Identify which cell holds the provided text, then report its [X, Y] central coordinate. 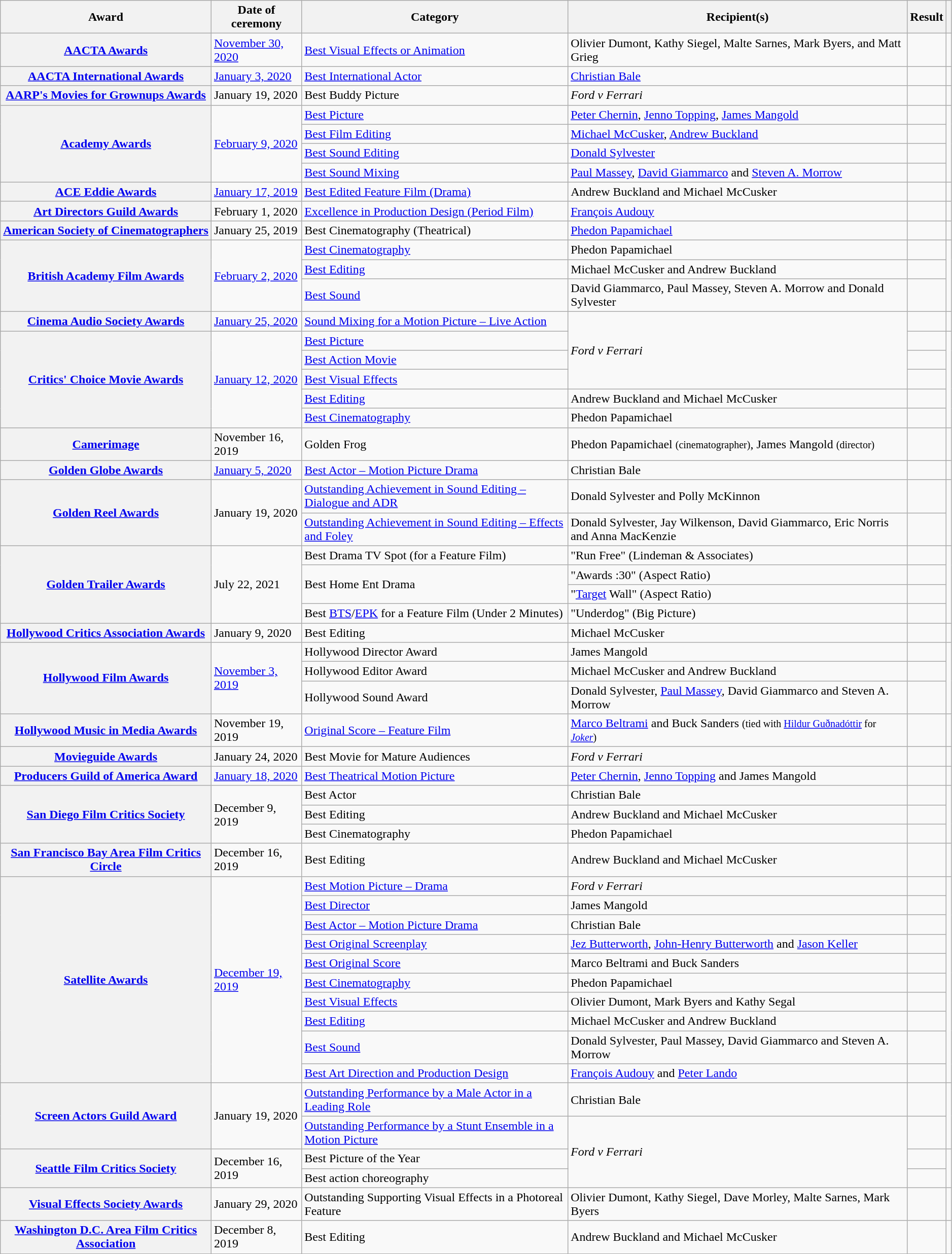
December 8, 2019 [256, 1237]
Best Home Ent Drama [435, 584]
Hollywood Director Award [435, 652]
January 17, 2019 [256, 192]
Best Sound Mixing [435, 172]
November 19, 2019 [256, 730]
Olivier Dumont, Mark Byers and Kathy Segal [737, 1002]
Hollywood Sound Award [435, 698]
November 16, 2019 [256, 444]
François Audouy and Peter Lando [737, 1073]
Original Score – Feature Film [435, 730]
Seattle Film Critics Society [106, 1168]
Sound Mixing for a Motion Picture – Live Action [435, 321]
Best Motion Picture – Drama [435, 886]
Best International Actor [435, 76]
Michael McCusker, Andrew Buckland [737, 134]
Best Visual Effects or Animation [435, 50]
San Francisco Bay Area Film Critics Circle [106, 860]
Best Drama TV Spot (for a Feature Film) [435, 555]
Movieguide Awards [106, 757]
Critics' Choice Movie Awards [106, 379]
Golden Frog [435, 444]
Peter Chernin, Jenno Topping, James Mangold [737, 115]
Camerimage [106, 444]
Best Art Direction and Production Design [435, 1073]
Best Movie for Mature Audiences [435, 757]
AACTA International Awards [106, 76]
François Audouy [737, 211]
Excellence in Production Design (Period Film) [435, 211]
Academy Awards [106, 144]
January 9, 2020 [256, 632]
British Academy Film Awards [106, 276]
Best Film Editing [435, 134]
Best Action Movie [435, 360]
November 30, 2020 [256, 50]
Best Buddy Picture [435, 95]
February 1, 2020 [256, 211]
January 5, 2020 [256, 470]
Best Cinematography (Theatrical) [435, 230]
Visual Effects Society Awards [106, 1204]
Award [106, 17]
Outstanding Achievement in Sound Editing – Effects and Foley [435, 529]
Best Actor [435, 795]
Best Picture of the Year [435, 1159]
San Diego Film Critics Society [106, 814]
Cinema Audio Society Awards [106, 321]
January 24, 2020 [256, 757]
Best Original Score [435, 963]
January 29, 2020 [256, 1204]
Outstanding Performance by a Male Actor in a Leading Role [435, 1099]
Donald Sylvester [737, 153]
Hollywood Editor Award [435, 671]
January 25, 2020 [256, 321]
AACTA Awards [106, 50]
Washington D.C. Area Film Critics Association [106, 1237]
Best Edited Feature Film (Drama) [435, 192]
Best Theatrical Motion Picture [435, 776]
Paul Massey, David Giammarco and Steven A. Morrow [737, 172]
Donald Sylvester, Jay Wilkenson, David Giammarco, Eric Norris and Anna MacKenzie [737, 529]
Michael McCusker [737, 632]
Olivier Dumont, Kathy Siegel, Dave Morley, Malte Sarnes, Mark Byers [737, 1204]
Phedon Papamichael (cinematographer), James Mangold (director) [737, 444]
January 25, 2019 [256, 230]
December 19, 2019 [256, 980]
American Society of Cinematographers [106, 230]
Golden Globe Awards [106, 470]
"Target Wall" (Aspect Ratio) [737, 594]
Satellite Awards [106, 980]
July 22, 2021 [256, 584]
February 2, 2020 [256, 276]
AARP's Movies for Grownups Awards [106, 95]
Best Sound Editing [435, 153]
February 9, 2020 [256, 144]
Golden Trailer Awards [106, 584]
Marco Beltrami and Buck Sanders (tied with Hildur Guðnadóttir for Joker) [737, 730]
Outstanding Performance by a Stunt Ensemble in a Motion Picture [435, 1133]
"Run Free" (Lindeman & Associates) [737, 555]
Best Director [435, 905]
Donald Sylvester and Polly McKinnon [737, 496]
Best Original Screenplay [435, 944]
Hollywood Film Awards [106, 678]
Result [927, 17]
Jez Butterworth, John-Henry Butterworth and Jason Keller [737, 944]
Screen Actors Guild Award [106, 1116]
Art Directors Guild Awards [106, 211]
Producers Guild of America Award [106, 776]
Date of ceremony [256, 17]
Golden Reel Awards [106, 513]
Best action choreography [435, 1178]
December 9, 2019 [256, 814]
Outstanding Supporting Visual Effects in a Photoreal Feature [435, 1204]
January 3, 2020 [256, 76]
November 3, 2019 [256, 678]
Recipient(s) [737, 17]
David Giammarco, Paul Massey, Steven A. Morrow and Donald Sylvester [737, 295]
Olivier Dumont, Kathy Siegel, Malte Sarnes, Mark Byers, and Matt Grieg [737, 50]
January 18, 2020 [256, 776]
Outstanding Achievement in Sound Editing – Dialogue and ADR [435, 496]
"Awards :30" (Aspect Ratio) [737, 575]
"Underdog" (Big Picture) [737, 613]
ACE Eddie Awards [106, 192]
Hollywood Critics Association Awards [106, 632]
January 12, 2020 [256, 379]
Peter Chernin, Jenno Topping and James Mangold [737, 776]
Hollywood Music in Media Awards [106, 730]
Marco Beltrami and Buck Sanders [737, 963]
Category [435, 17]
Best BTS/EPK for a Feature Film (Under 2 Minutes) [435, 613]
